Output the (x, y) coordinate of the center of the cell containing the given text.  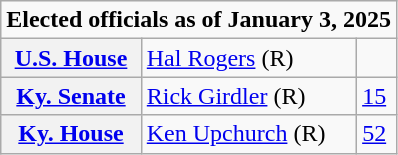
15 (377, 96)
Ky. House (72, 134)
Hal Rogers (R) (248, 58)
Elected officials as of January 3, 2025 (199, 20)
Rick Girdler (R) (248, 96)
U.S. House (72, 58)
Ky. Senate (72, 96)
52 (377, 134)
Ken Upchurch (R) (248, 134)
